Find where the given text appears and provide that cell's center as (x, y) coordinate. 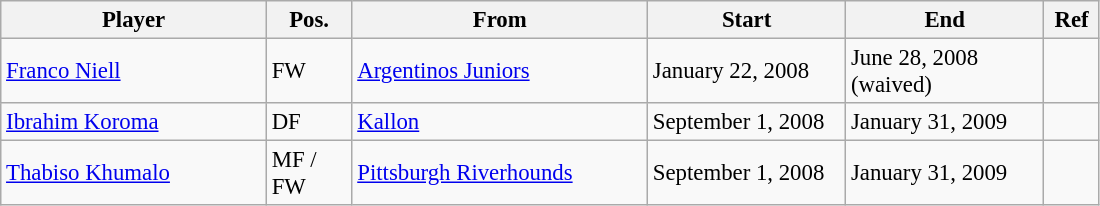
End (945, 20)
Argentinos Juniors (500, 72)
Thabiso Khumalo (134, 174)
FW (309, 72)
Ref (1072, 20)
January 22, 2008 (747, 72)
DF (309, 122)
June 28, 2008 (waived) (945, 72)
Pos. (309, 20)
Kallon (500, 122)
From (500, 20)
Start (747, 20)
Franco Niell (134, 72)
Player (134, 20)
MF / FW (309, 174)
Ibrahim Koroma (134, 122)
Pittsburgh Riverhounds (500, 174)
